Scan for the cell matching the given text and deliver its [X, Y] coordinate at center. 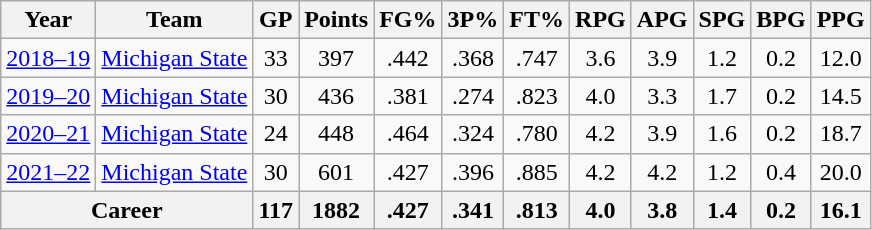
PPG [840, 20]
601 [336, 172]
18.7 [840, 134]
397 [336, 58]
Year [48, 20]
1.4 [722, 210]
.274 [473, 96]
3P% [473, 20]
2018–19 [48, 58]
.341 [473, 210]
.324 [473, 134]
3.8 [662, 210]
2021–22 [48, 172]
Team [174, 20]
GP [276, 20]
1.7 [722, 96]
24 [276, 134]
.396 [473, 172]
2020–21 [48, 134]
448 [336, 134]
33 [276, 58]
.381 [408, 96]
.885 [537, 172]
.780 [537, 134]
SPG [722, 20]
0.4 [781, 172]
117 [276, 210]
Career [127, 210]
.823 [537, 96]
3.6 [601, 58]
.747 [537, 58]
.442 [408, 58]
FG% [408, 20]
.464 [408, 134]
1.6 [722, 134]
.368 [473, 58]
BPG [781, 20]
1882 [336, 210]
12.0 [840, 58]
RPG [601, 20]
FT% [537, 20]
16.1 [840, 210]
14.5 [840, 96]
20.0 [840, 172]
436 [336, 96]
2019–20 [48, 96]
Points [336, 20]
.813 [537, 210]
3.3 [662, 96]
APG [662, 20]
